Return (x, y) of the center of cell containing provided text 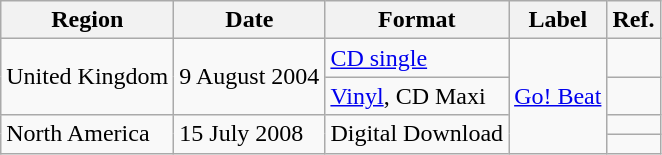
Label (558, 20)
CD single (417, 58)
Go! Beat (558, 96)
15 July 2008 (250, 134)
Region (88, 20)
Date (250, 20)
United Kingdom (88, 77)
Format (417, 20)
Vinyl, CD Maxi (417, 96)
Ref. (634, 20)
Digital Download (417, 134)
North America (88, 134)
9 August 2004 (250, 77)
